From the cell containing the given text, extract its center point as (X, Y) coordinate. 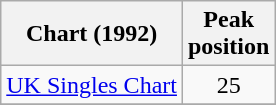
Peakposition (228, 34)
UK Singles Chart (92, 85)
25 (228, 85)
Chart (1992) (92, 34)
